Detect which cell encompasses the target text, then output its [X, Y] center coordinate. 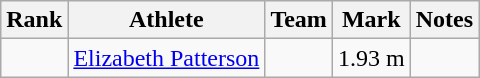
1.93 m [371, 58]
Team [299, 20]
Elizabeth Patterson [166, 58]
Mark [371, 20]
Rank [34, 20]
Notes [444, 20]
Athlete [166, 20]
